Output the [X, Y] coordinate of the center of the cell containing the given text.  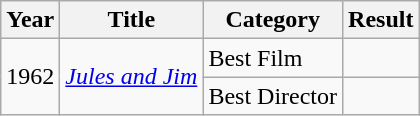
Best Director [273, 96]
Best Film [273, 58]
1962 [30, 77]
Year [30, 20]
Category [273, 20]
Title [132, 20]
Result [381, 20]
Jules and Jim [132, 77]
